Return the [X, Y] coordinate for the center point of the cell that contains the specified text.  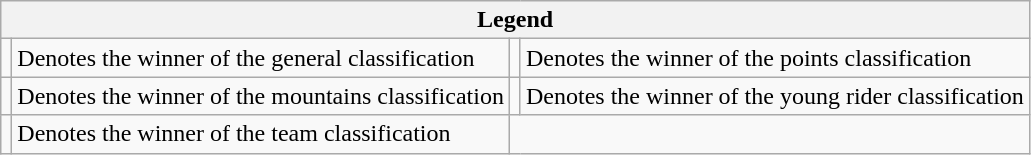
Denotes the winner of the young rider classification [774, 96]
Denotes the winner of the points classification [774, 58]
Denotes the winner of the general classification [261, 58]
Denotes the winner of the mountains classification [261, 96]
Legend [516, 20]
Denotes the winner of the team classification [261, 134]
